For the text-containing cell, return its midpoint in [X, Y] coordinate format. 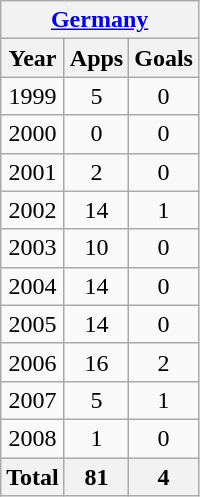
2005 [33, 324]
2003 [33, 248]
16 [96, 362]
1999 [33, 96]
Year [33, 58]
81 [96, 477]
2001 [33, 172]
4 [164, 477]
Total [33, 477]
2006 [33, 362]
Apps [96, 58]
2000 [33, 134]
2007 [33, 400]
2004 [33, 286]
2002 [33, 210]
10 [96, 248]
2008 [33, 438]
Goals [164, 58]
Germany [100, 20]
